Capture the cell that displays the provided text and extract its [X, Y] central coordinate. 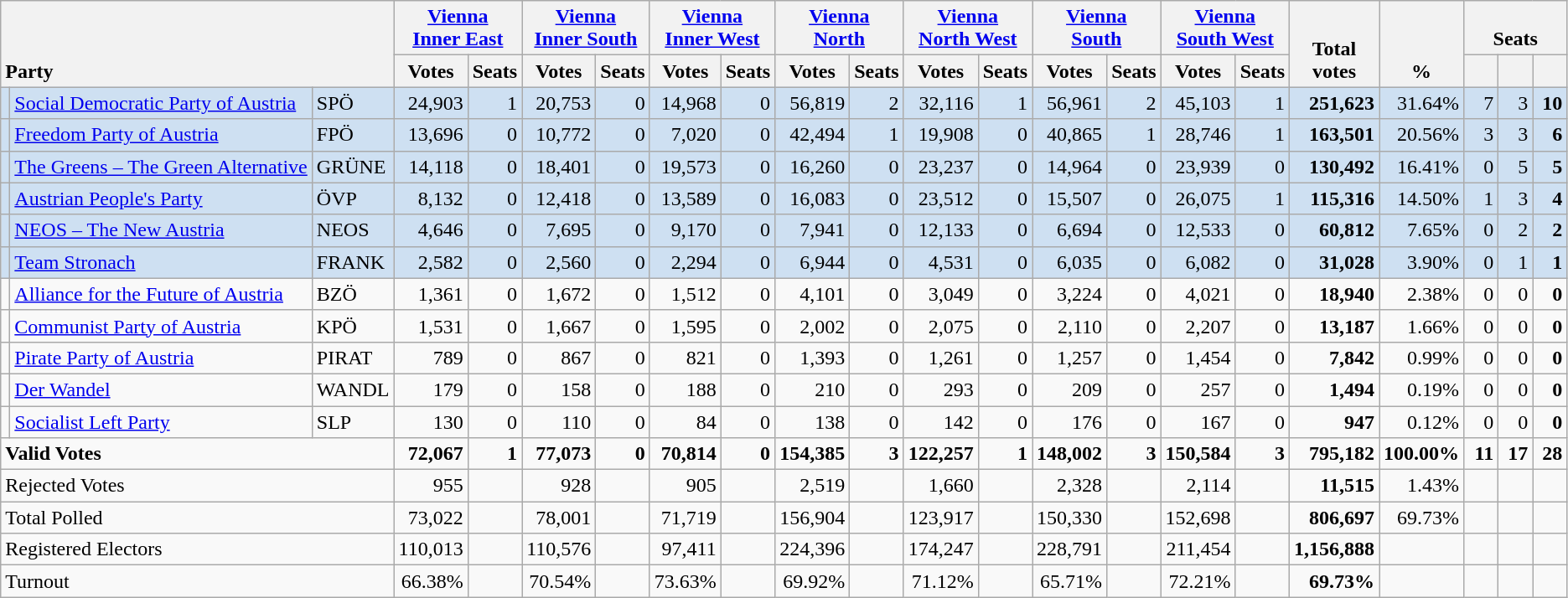
Total Polled [198, 518]
Pirate Party of Austria [161, 358]
ViennaNorth West [967, 28]
2,114 [1198, 486]
14,964 [1069, 167]
SLP [353, 421]
KPÖ [353, 326]
23,939 [1198, 167]
73,022 [431, 518]
10 [1550, 103]
4 [1550, 198]
1.43% [1421, 486]
138 [813, 421]
56,819 [813, 103]
7,695 [559, 230]
2,519 [813, 486]
6,694 [1069, 230]
167 [1198, 421]
6,082 [1198, 262]
806,697 [1334, 518]
163,501 [1334, 135]
3,224 [1069, 294]
12,533 [1198, 230]
821 [686, 358]
142 [940, 421]
18,940 [1334, 294]
26,075 [1198, 198]
947 [1334, 421]
1,660 [940, 486]
The Greens – The Green Alternative [161, 167]
1,531 [431, 326]
1,393 [813, 358]
257 [1198, 389]
211,454 [1198, 549]
42,494 [813, 135]
ViennaSouth West [1225, 28]
13,187 [1334, 326]
Totalvotes [1334, 44]
71.12% [940, 581]
7 [1482, 103]
4,646 [431, 230]
Alliance for the Future of Austria [161, 294]
209 [1069, 389]
210 [813, 389]
148,002 [1069, 454]
179 [431, 389]
1,454 [1198, 358]
251,623 [1334, 103]
7.65% [1421, 230]
1,361 [431, 294]
97,411 [686, 549]
7,020 [686, 135]
NEOS [353, 230]
110 [559, 421]
1,512 [686, 294]
0.99% [1421, 358]
% [1421, 44]
6 [1550, 135]
150,330 [1069, 518]
56,961 [1069, 103]
ViennaNorth [840, 28]
2,110 [1069, 326]
16,083 [813, 198]
2,582 [431, 262]
174,247 [940, 549]
150,584 [1198, 454]
293 [940, 389]
19,573 [686, 167]
77,073 [559, 454]
2,207 [1198, 326]
4,101 [813, 294]
45,103 [1198, 103]
928 [559, 486]
11 [1482, 454]
WANDL [353, 389]
789 [431, 358]
7,842 [1334, 358]
40,865 [1069, 135]
1,595 [686, 326]
16,260 [813, 167]
PIRAT [353, 358]
NEOS – The New Austria [161, 230]
SPÖ [353, 103]
ÖVP [353, 198]
16.41% [1421, 167]
14,118 [431, 167]
100.00% [1421, 454]
154,385 [813, 454]
130 [431, 421]
110,576 [559, 549]
2,560 [559, 262]
8,132 [431, 198]
Rejected Votes [198, 486]
ViennaInner South [587, 28]
2,328 [1069, 486]
28,746 [1198, 135]
152,698 [1198, 518]
188 [686, 389]
31,028 [1334, 262]
123,917 [940, 518]
24,903 [431, 103]
2.38% [1421, 294]
12,133 [940, 230]
1,156,888 [1334, 549]
Freedom Party of Austria [161, 135]
FRANK [353, 262]
1,494 [1334, 389]
17 [1515, 454]
Team Stronach [161, 262]
158 [559, 389]
1,261 [940, 358]
78,001 [559, 518]
72.21% [1198, 581]
60,812 [1334, 230]
71,719 [686, 518]
3,049 [940, 294]
122,257 [940, 454]
156,904 [813, 518]
11,515 [1334, 486]
13,696 [431, 135]
14,968 [686, 103]
905 [686, 486]
Party [198, 44]
28 [1550, 454]
Valid Votes [198, 454]
20,753 [559, 103]
2,002 [813, 326]
ViennaInner West [712, 28]
19,908 [940, 135]
1,667 [559, 326]
1,672 [559, 294]
795,182 [1334, 454]
23,237 [940, 167]
130,492 [1334, 167]
0.19% [1421, 389]
ViennaInner East [458, 28]
Communist Party of Austria [161, 326]
228,791 [1069, 549]
20.56% [1421, 135]
Registered Electors [198, 549]
GRÜNE [353, 167]
Socialist Left Party [161, 421]
13,589 [686, 198]
Austrian People's Party [161, 198]
70.54% [559, 581]
867 [559, 358]
23,512 [940, 198]
9,170 [686, 230]
4,531 [940, 262]
3.90% [1421, 262]
31.64% [1421, 103]
0.12% [1421, 421]
115,316 [1334, 198]
15,507 [1069, 198]
65.71% [1069, 581]
2,294 [686, 262]
176 [1069, 421]
70,814 [686, 454]
12,418 [559, 198]
1.66% [1421, 326]
Turnout [198, 581]
14.50% [1421, 198]
955 [431, 486]
4,021 [1198, 294]
ViennaSouth [1096, 28]
18,401 [559, 167]
1,257 [1069, 358]
224,396 [813, 549]
Social Democratic Party of Austria [161, 103]
110,013 [431, 549]
Der Wandel [161, 389]
69.92% [813, 581]
6,944 [813, 262]
10,772 [559, 135]
2,075 [940, 326]
7,941 [813, 230]
FPÖ [353, 135]
6,035 [1069, 262]
72,067 [431, 454]
73.63% [686, 581]
BZÖ [353, 294]
66.38% [431, 581]
32,116 [940, 103]
84 [686, 421]
